Capture the cell that displays the provided text and extract its (x, y) central coordinate. 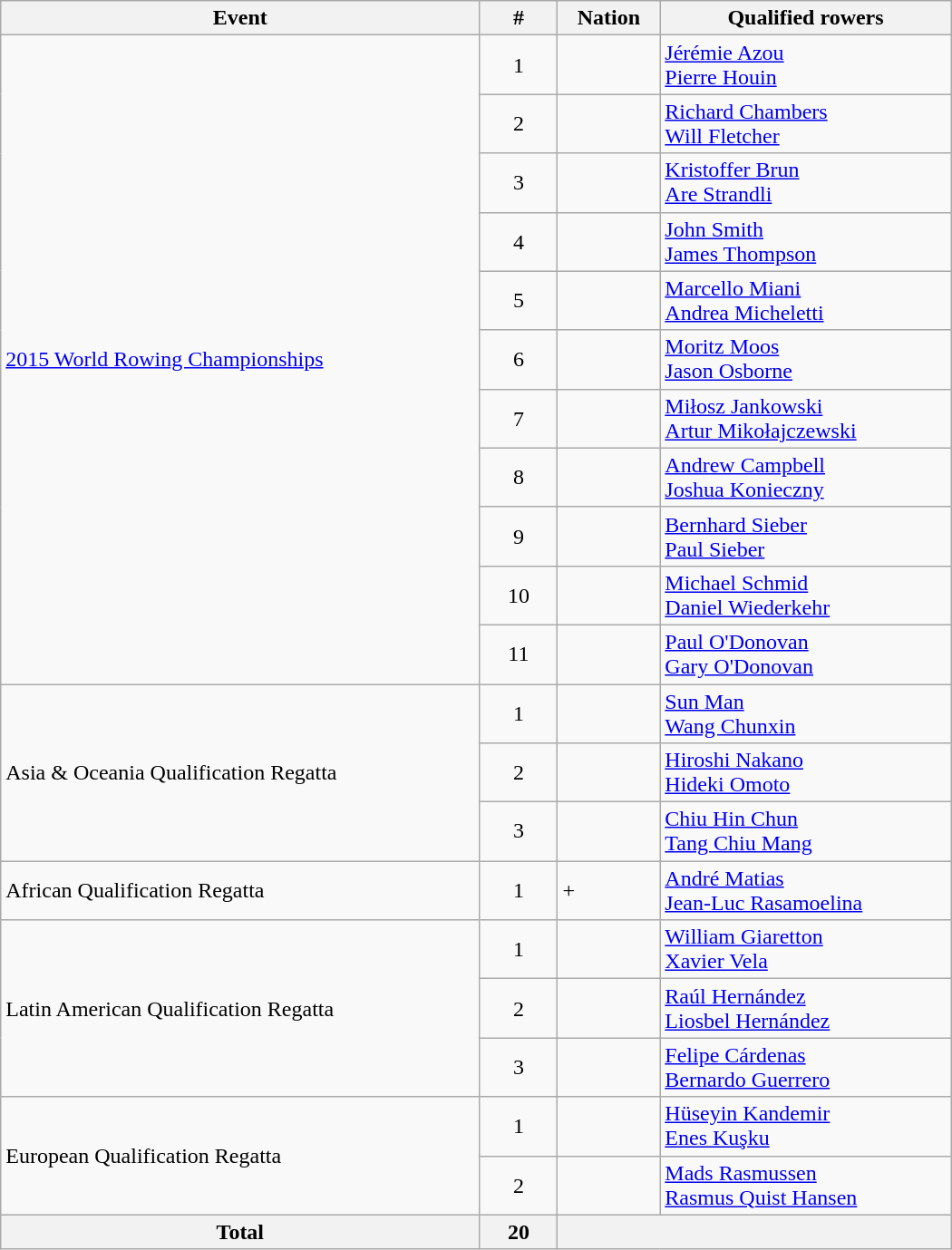
2015 World Rowing Championships (240, 360)
+ (609, 890)
Hiroshi NakanoHideki Omoto (805, 772)
Bernhard SieberPaul Sieber (805, 537)
4 (519, 241)
8 (519, 477)
6 (519, 359)
9 (519, 537)
Marcello MianiAndrea Micheletti (805, 301)
Latin American Qualification Regatta (240, 1008)
Hüseyin KandemirEnes Kuşku (805, 1126)
Asia & Oceania Qualification Regatta (240, 772)
Qualified rowers (805, 18)
Sun ManWang Chunxin (805, 712)
André MatiasJean-Luc Rasamoelina (805, 890)
Andrew CampbellJoshua Konieczny (805, 477)
11 (519, 654)
# (519, 18)
Event (240, 18)
William GiarettonXavier Vela (805, 950)
Jérémie AzouPierre Houin (805, 65)
Moritz MoosJason Osborne (805, 359)
Richard ChambersWill Fletcher (805, 123)
7 (519, 419)
Chiu Hin ChunTang Chiu Mang (805, 832)
Raúl HernándezLiosbel Hernández (805, 1008)
John SmithJames Thompson (805, 241)
Kristoffer BrunAre Strandli (805, 183)
Mads RasmussenRasmus Quist Hansen (805, 1186)
Felipe CárdenasBernardo Guerrero (805, 1068)
Total (240, 1232)
Paul O'DonovanGary O'Donovan (805, 654)
Miłosz JankowskiArtur Mikołajczewski (805, 419)
5 (519, 301)
African Qualification Regatta (240, 890)
20 (519, 1232)
Michael SchmidDaniel Wiederkehr (805, 595)
European Qualification Regatta (240, 1156)
10 (519, 595)
Nation (609, 18)
